From the cell containing the given text, extract its center point as (X, Y) coordinate. 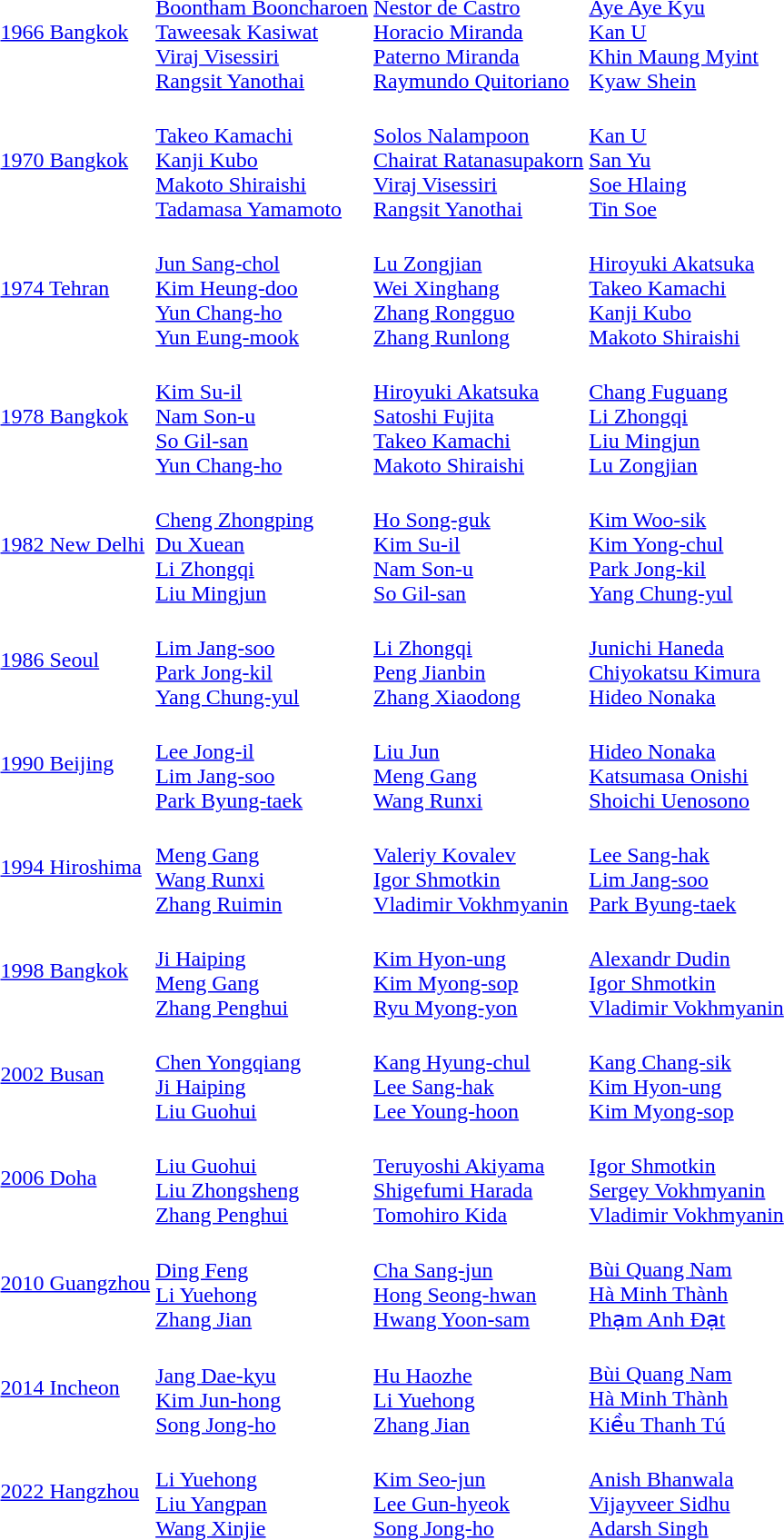
Kang Hyung-chulLee Sang-hakLee Young-hoon (479, 1074)
Cha Sang-junHong Seong-hwanHwang Yoon-sam (479, 1282)
Lee Jong-ilLim Jang-sooPark Byung-taek (262, 763)
Lu ZongjianWei XinghangZhang RongguoZhang Runlong (479, 288)
Li ZhongqiPeng JianbinZhang Xiaodong (479, 660)
Lim Jang-sooPark Jong-kilYang Chung-yul (262, 660)
Meng GangWang RunxiZhang Ruimin (262, 867)
Chen YongqiangJi HaipingLiu Guohui (262, 1074)
Ho Song-gukKim Su-ilNam Son-uSo Gil-san (479, 544)
Hiroyuki AkatsukaSatoshi FujitaTakeo KamachiMakoto Shiraishi (479, 416)
Ji HaipingMeng GangZhang Penghui (262, 970)
Solos NalampoonChairat RatanasupakornViraj VisessiriRangsit Yanothai (479, 160)
Valeriy KovalevIgor ShmotkinVladimir Vokhmyanin (479, 867)
Liu GuohuiLiu ZhongshengZhang Penghui (262, 1177)
Jang Dae-kyuKim Jun-hongSong Jong-ho (262, 1386)
Kim Hyon-ungKim Myong-sopRyu Myong-yon (479, 970)
Jun Sang-cholKim Heung-dooYun Chang-hoYun Eung-mook (262, 288)
Takeo KamachiKanji KuboMakoto ShiraishiTadamasa Yamamoto (262, 160)
Liu JunMeng GangWang Runxi (479, 763)
Kim Su-ilNam Son-uSo Gil-sanYun Chang-ho (262, 416)
Teruyoshi AkiyamaShigefumi HaradaTomohiro Kida (479, 1177)
Hu HaozheLi YuehongZhang Jian (479, 1386)
Ding FengLi YuehongZhang Jian (262, 1282)
Cheng ZhongpingDu XueanLi ZhongqiLiu Mingjun (262, 544)
